Search for the cell housing the specified text and yield its [x, y] center coordinate. 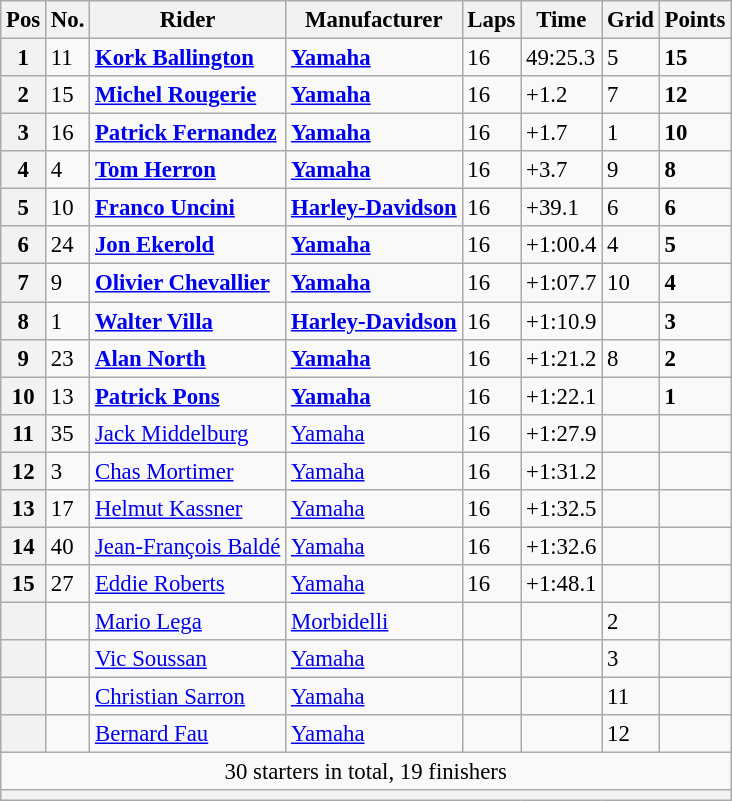
Laps [492, 20]
+1:48.1 [562, 584]
+1:31.2 [562, 471]
Patrick Fernandez [188, 133]
Manufacturer [374, 20]
+1:07.7 [562, 283]
+1:32.5 [562, 509]
49:25.3 [562, 58]
Christian Sarron [188, 697]
23 [68, 358]
Olivier Chevallier [188, 283]
Points [694, 20]
Alan North [188, 358]
40 [68, 546]
Time [562, 20]
Kork Ballington [188, 58]
+1:10.9 [562, 321]
Patrick Pons [188, 396]
+1.2 [562, 95]
Pos [24, 20]
Morbidelli [374, 621]
+3.7 [562, 170]
+1:22.1 [562, 396]
+1:00.4 [562, 245]
Chas Mortimer [188, 471]
Eddie Roberts [188, 584]
24 [68, 245]
Helmut Kassner [188, 509]
Franco Uncini [188, 208]
Jon Ekerold [188, 245]
17 [68, 509]
+1:32.6 [562, 546]
+1.7 [562, 133]
35 [68, 433]
Jack Middelburg [188, 433]
Michel Rougerie [188, 95]
Jean-François Baldé [188, 546]
14 [24, 546]
30 starters in total, 19 finishers [366, 772]
Walter Villa [188, 321]
No. [68, 20]
Tom Herron [188, 170]
+1:21.2 [562, 358]
+1:27.9 [562, 433]
Bernard Fau [188, 734]
Rider [188, 20]
Mario Lega [188, 621]
Vic Soussan [188, 659]
Grid [630, 20]
+39.1 [562, 208]
27 [68, 584]
